Find where the given text appears and provide that cell's center as (X, Y) coordinate. 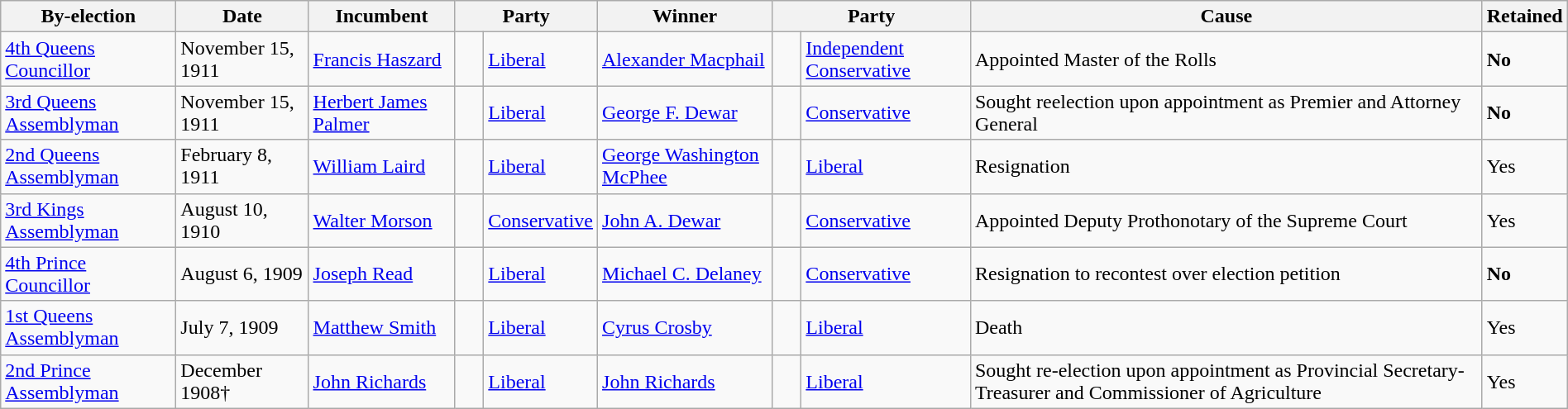
Winner (685, 17)
Independent Conservative (887, 59)
Resignation to recontest over election petition (1226, 274)
Herbert James Palmer (382, 112)
August 6, 1909 (242, 274)
3rd Queens Assemblyman (88, 112)
Francis Haszard (382, 59)
Joseph Read (382, 274)
George F. Dewar (685, 112)
Matthew Smith (382, 327)
Sought re-election upon appointment as Provincial Secretary-Treasurer and Commissioner of Agriculture (1226, 382)
3rd Kings Assemblyman (88, 220)
2nd Queens Assemblyman (88, 167)
George Washington McPhee (685, 167)
Cause (1226, 17)
December 1908† (242, 382)
Incumbent (382, 17)
1st Queens Assemblyman (88, 327)
By-election (88, 17)
4th Queens Councillor (88, 59)
Alexander Macphail (685, 59)
Cyrus Crosby (685, 327)
Walter Morson (382, 220)
Sought reelection upon appointment as Premier and Attorney General (1226, 112)
Retained (1525, 17)
February 8, 1911 (242, 167)
Date (242, 17)
Appointed Deputy Prothonotary of the Supreme Court (1226, 220)
Michael C. Delaney (685, 274)
Death (1226, 327)
August 10, 1910 (242, 220)
William Laird (382, 167)
Appointed Master of the Rolls (1226, 59)
July 7, 1909 (242, 327)
Resignation (1226, 167)
2nd Prince Assemblyman (88, 382)
John A. Dewar (685, 220)
4th Prince Councillor (88, 274)
